Capture the cell that displays the provided text and extract its [x, y] central coordinate. 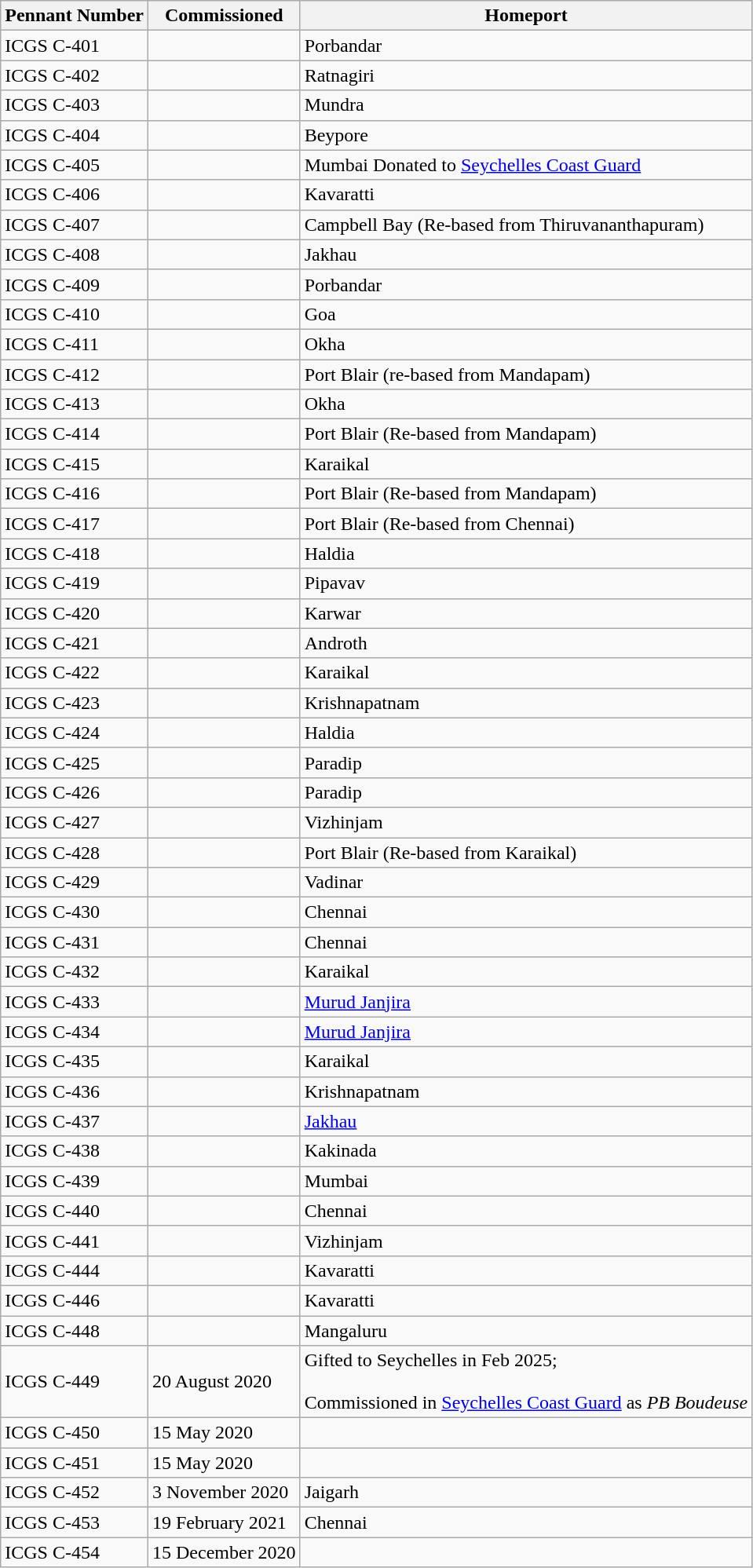
ICGS C-403 [75, 105]
Port Blair (Re-based from Karaikal) [526, 852]
ICGS C-402 [75, 75]
ICGS C-408 [75, 254]
ICGS C-411 [75, 344]
ICGS C-423 [75, 703]
Androth [526, 643]
ICGS C-401 [75, 46]
ICGS C-406 [75, 195]
ICGS C-433 [75, 1002]
ICGS C-434 [75, 1032]
3 November 2020 [224, 1493]
Ratnagiri [526, 75]
Kakinada [526, 1151]
ICGS C-412 [75, 375]
ICGS C-431 [75, 942]
ICGS C-410 [75, 314]
ICGS C-439 [75, 1181]
19 February 2021 [224, 1522]
ICGS C-449 [75, 1382]
ICGS C-451 [75, 1463]
ICGS C-453 [75, 1522]
ICGS C-428 [75, 852]
ICGS C-427 [75, 822]
ICGS C-441 [75, 1241]
Commissioned [224, 16]
ICGS C-404 [75, 135]
Campbell Bay (Re-based from Thiruvananthapuram) [526, 225]
Homeport [526, 16]
Mundra [526, 105]
ICGS C-421 [75, 643]
Jaigarh [526, 1493]
Vadinar [526, 883]
Port Blair (Re-based from Chennai) [526, 524]
Karwar [526, 613]
ICGS C-424 [75, 733]
ICGS C-432 [75, 972]
Mangaluru [526, 1331]
ICGS C-448 [75, 1331]
Beypore [526, 135]
ICGS C-436 [75, 1091]
ICGS C-438 [75, 1151]
ICGS C-420 [75, 613]
ICGS C-452 [75, 1493]
ICGS C-419 [75, 583]
Port Blair (re-based from Mandapam) [526, 375]
ICGS C-435 [75, 1062]
ICGS C-418 [75, 554]
ICGS C-450 [75, 1433]
ICGS C-417 [75, 524]
15 December 2020 [224, 1552]
Pennant Number [75, 16]
ICGS C-429 [75, 883]
ICGS C-413 [75, 404]
ICGS C-430 [75, 912]
Mumbai Donated to Seychelles Coast Guard [526, 165]
20 August 2020 [224, 1382]
ICGS C-414 [75, 434]
ICGS C-407 [75, 225]
ICGS C-440 [75, 1211]
Goa [526, 314]
ICGS C-446 [75, 1300]
ICGS C-422 [75, 673]
ICGS C-409 [75, 284]
ICGS C-454 [75, 1552]
ICGS C-415 [75, 464]
ICGS C-405 [75, 165]
ICGS C-426 [75, 792]
ICGS C-416 [75, 494]
ICGS C-444 [75, 1270]
ICGS C-437 [75, 1121]
Gifted to Seychelles in Feb 2025;Commissioned in Seychelles Coast Guard as PB Boudeuse [526, 1382]
Mumbai [526, 1181]
ICGS C-425 [75, 762]
Pipavav [526, 583]
